Capture the cell that displays the provided text and extract its [X, Y] central coordinate. 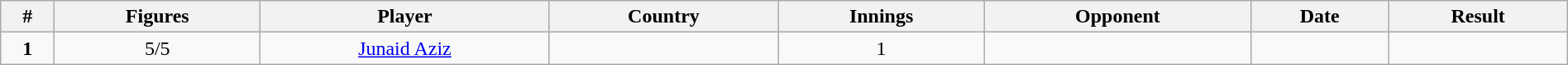
Date [1320, 17]
Country [663, 17]
# [28, 17]
Figures [157, 17]
Junaid Aziz [405, 48]
Opponent [1118, 17]
5/5 [157, 48]
Innings [882, 17]
Result [1478, 17]
Player [405, 17]
